Capture the cell that displays the provided text and extract its (x, y) central coordinate. 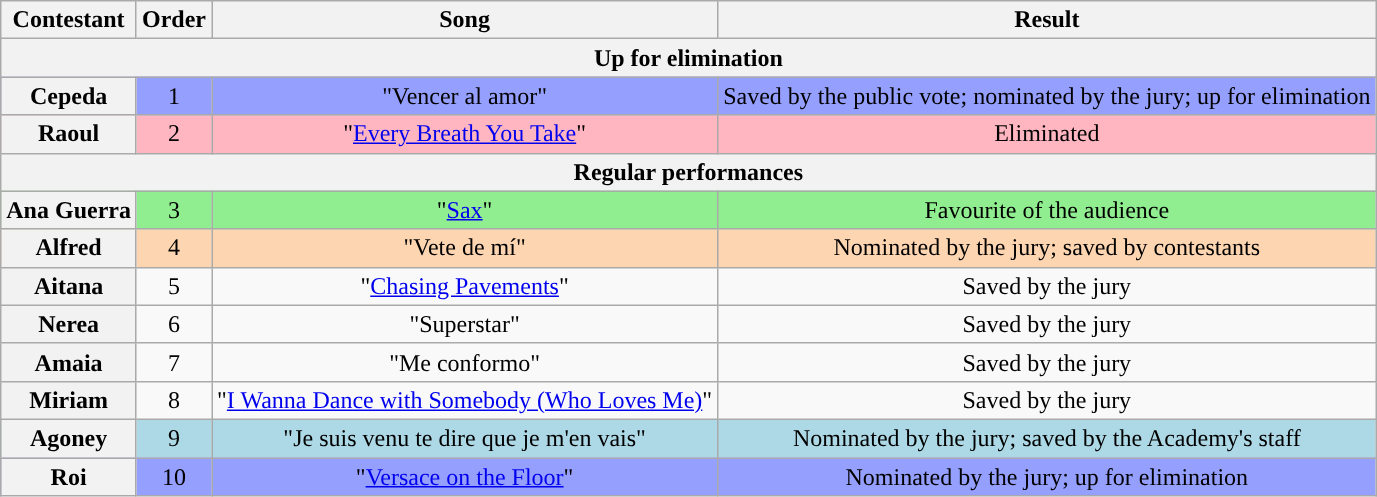
"Versace on the Floor" (465, 477)
2 (174, 134)
Nominated by the jury; saved by the Academy's staff (1047, 438)
5 (174, 286)
"I Wanna Dance with Somebody (Who Loves Me)" (465, 400)
Up for elimination (688, 58)
Nominated by the jury; up for elimination (1047, 477)
Nerea (69, 324)
"Vete de mí" (465, 248)
Saved by the public vote; nominated by the jury; up for elimination (1047, 96)
Aitana (69, 286)
9 (174, 438)
Song (465, 20)
"Superstar" (465, 324)
Roi (69, 477)
Cepeda (69, 96)
1 (174, 96)
"Sax" (465, 210)
8 (174, 400)
Eliminated (1047, 134)
"Me conformo" (465, 362)
Agoney (69, 438)
Regular performances (688, 172)
4 (174, 248)
Ana Guerra (69, 210)
Contestant (69, 20)
Miriam (69, 400)
3 (174, 210)
Nominated by the jury; saved by contestants (1047, 248)
Favourite of the audience (1047, 210)
"Chasing Pavements" (465, 286)
Raoul (69, 134)
"Je suis venu te dire que je m'en vais" (465, 438)
10 (174, 477)
Result (1047, 20)
"Vencer al amor" (465, 96)
"Every Breath You Take" (465, 134)
Alfred (69, 248)
Amaia (69, 362)
7 (174, 362)
6 (174, 324)
Order (174, 20)
